Search for the cell housing the specified text and yield its (X, Y) center coordinate. 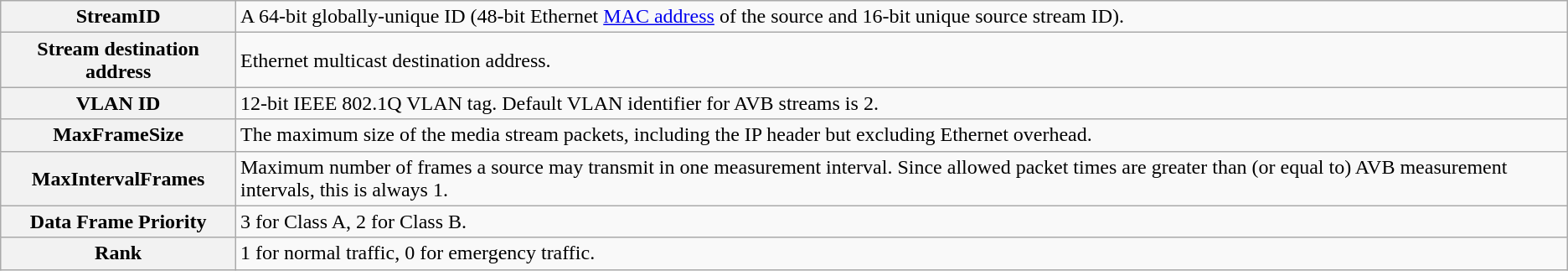
3 for Class A, 2 for Class B. (901, 221)
MaxFrameSize (119, 135)
Stream destination address (119, 60)
MaxIntervalFrames (119, 178)
Ethernet multicast destination address. (901, 60)
A 64-bit globally-unique ID (48-bit Ethernet MAC address of the source and 16-bit unique source stream ID). (901, 17)
StreamID (119, 17)
1 for normal traffic, 0 for emergency traffic. (901, 253)
Rank (119, 253)
12-bit IEEE 802.1Q VLAN tag. Default VLAN identifier for AVB streams is 2. (901, 103)
VLAN ID (119, 103)
Data Frame Priority (119, 221)
The maximum size of the media stream packets, including the IP header but excluding Ethernet overhead. (901, 135)
